Capture the cell that displays the provided text and extract its (X, Y) central coordinate. 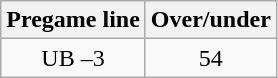
Pregame line (74, 20)
Over/under (210, 20)
UB –3 (74, 58)
54 (210, 58)
